Return (x, y) of the center of cell containing provided text 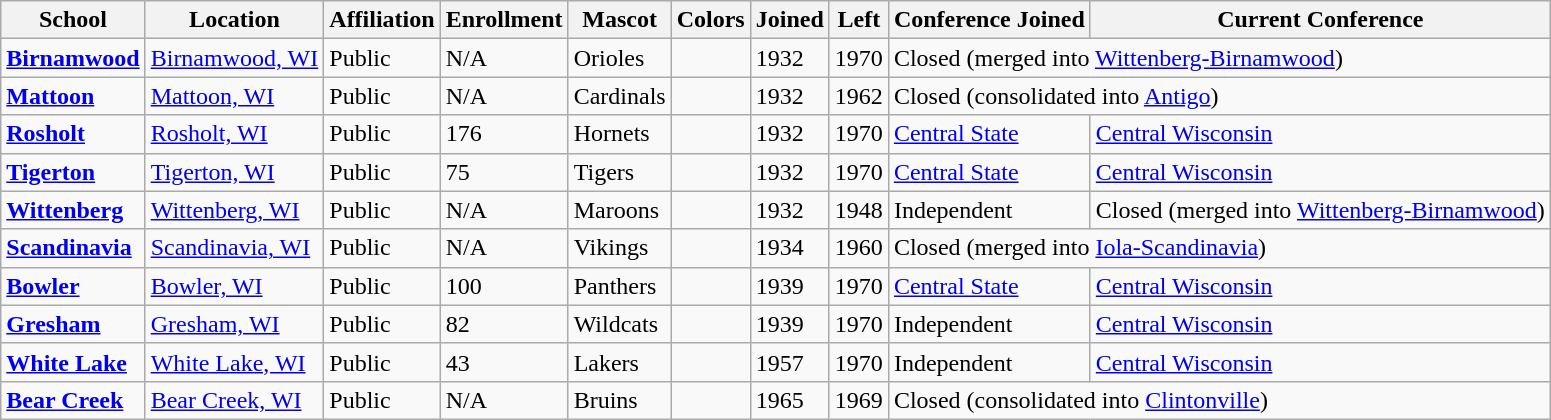
Wittenberg (73, 210)
Tigerton, WI (234, 172)
Gresham (73, 324)
Location (234, 20)
Bowler, WI (234, 286)
Closed (consolidated into Clintonville) (1219, 400)
White Lake, WI (234, 362)
Wittenberg, WI (234, 210)
Affiliation (382, 20)
1957 (790, 362)
Rosholt (73, 134)
Tigers (620, 172)
Birnamwood (73, 58)
82 (504, 324)
Wildcats (620, 324)
Mattoon (73, 96)
Closed (merged into Iola-Scandinavia) (1219, 248)
Left (858, 20)
Closed (consolidated into Antigo) (1219, 96)
Bear Creek, WI (234, 400)
Colors (710, 20)
1934 (790, 248)
Conference Joined (989, 20)
43 (504, 362)
Joined (790, 20)
100 (504, 286)
1948 (858, 210)
75 (504, 172)
Maroons (620, 210)
Rosholt, WI (234, 134)
School (73, 20)
1965 (790, 400)
Mascot (620, 20)
1969 (858, 400)
Tigerton (73, 172)
Current Conference (1320, 20)
Gresham, WI (234, 324)
Vikings (620, 248)
1960 (858, 248)
Hornets (620, 134)
White Lake (73, 362)
Scandinavia (73, 248)
1962 (858, 96)
Bear Creek (73, 400)
Bowler (73, 286)
Enrollment (504, 20)
Birnamwood, WI (234, 58)
Cardinals (620, 96)
Scandinavia, WI (234, 248)
176 (504, 134)
Bruins (620, 400)
Lakers (620, 362)
Orioles (620, 58)
Mattoon, WI (234, 96)
Panthers (620, 286)
